Find where the given text appears and provide that cell's center as (x, y) coordinate. 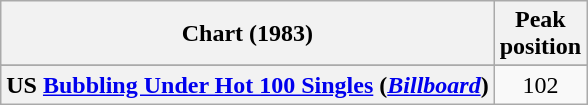
Chart (1983) (248, 34)
US Bubbling Under Hot 100 Singles (Billboard) (248, 85)
Peakposition (540, 34)
102 (540, 85)
